From the cell containing the given text, extract its center point as [X, Y] coordinate. 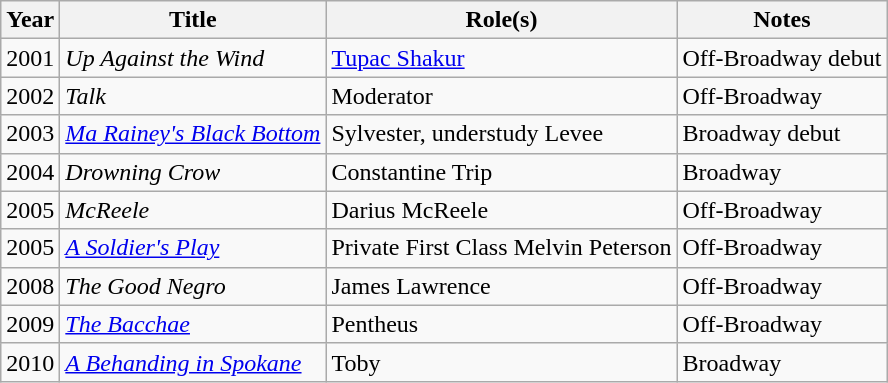
2001 [30, 58]
Off-Broadway debut [782, 58]
McReele [193, 210]
Private First Class Melvin Peterson [502, 248]
2004 [30, 172]
Moderator [502, 96]
Tupac Shakur [502, 58]
2002 [30, 96]
2010 [30, 362]
Pentheus [502, 324]
2003 [30, 134]
Title [193, 20]
Darius McReele [502, 210]
Toby [502, 362]
James Lawrence [502, 286]
A Behanding in Spokane [193, 362]
Talk [193, 96]
Role(s) [502, 20]
Notes [782, 20]
Broadway debut [782, 134]
Drowning Crow [193, 172]
The Bacchae [193, 324]
Ma Rainey's Black Bottom [193, 134]
Constantine Trip [502, 172]
2008 [30, 286]
The Good Negro [193, 286]
Up Against the Wind [193, 58]
Year [30, 20]
Sylvester, understudy Levee [502, 134]
A Soldier's Play [193, 248]
2009 [30, 324]
